Determine the [x, y] coordinate at the center of the cell enclosing the given text.  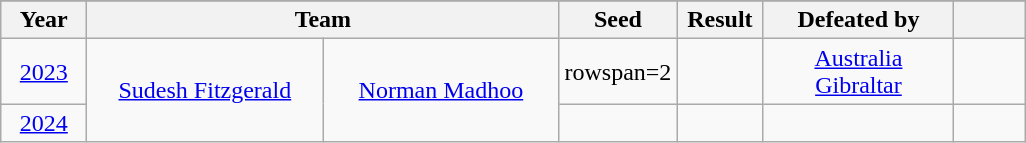
Sudesh Fitzgerald [205, 90]
Defeated by [858, 20]
2023 [44, 72]
Seed [618, 20]
Team [323, 20]
rowspan=2 [618, 72]
Australia Gibraltar [858, 72]
Norman Madhoo [441, 90]
2024 [44, 123]
Result [720, 20]
Year [44, 20]
